From the cell containing the given text, extract its center point as [x, y] coordinate. 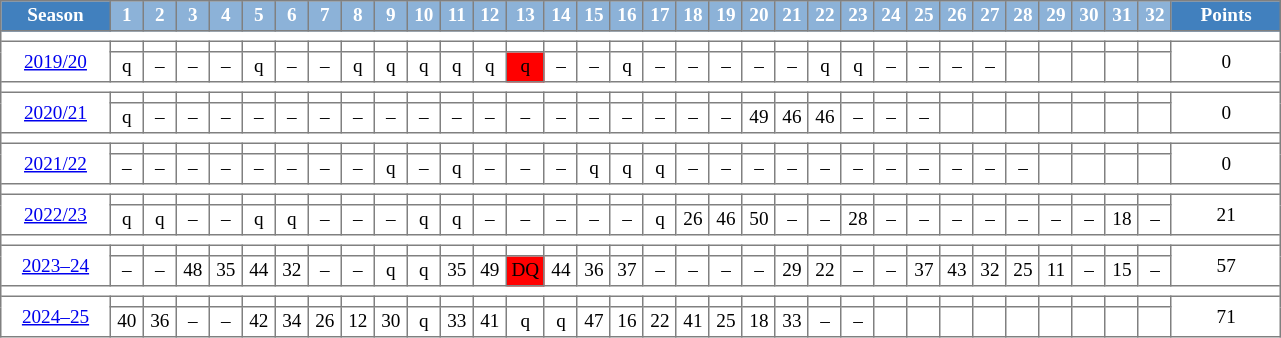
2021/22 [56, 163]
9 [390, 16]
14 [560, 16]
19 [726, 16]
2023–24 [56, 265]
2020/21 [56, 112]
27 [990, 16]
2019/20 [56, 61]
DQ [525, 271]
48 [192, 271]
6 [292, 16]
20 [758, 16]
50 [758, 220]
2024–25 [56, 316]
1 [126, 16]
34 [292, 322]
Season [56, 16]
40 [126, 322]
3 [192, 16]
2 [160, 16]
13 [525, 16]
5 [258, 16]
7 [324, 16]
57 [1226, 265]
31 [1122, 16]
10 [424, 16]
23 [858, 16]
17 [660, 16]
24 [890, 16]
71 [1226, 316]
47 [594, 322]
42 [258, 322]
Points [1226, 16]
8 [358, 16]
4 [226, 16]
43 [956, 271]
2022/23 [56, 214]
